Locate the cell with the specified text and output its [x, y] center coordinate. 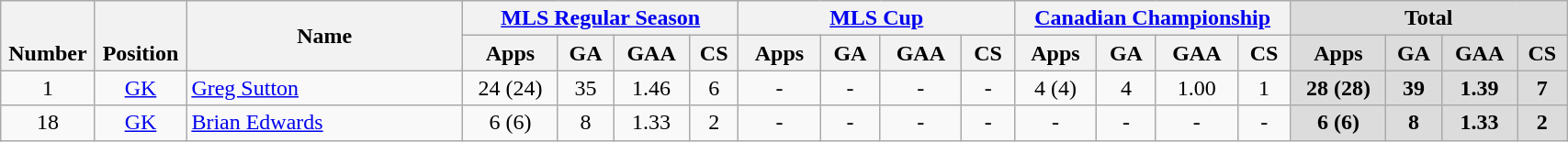
4 [1126, 88]
7 [1542, 88]
1.39 [1479, 88]
Canadian Championship [1152, 18]
1.00 [1196, 88]
MLS Cup [876, 18]
35 [585, 88]
4 (4) [1055, 88]
Total [1429, 18]
18 [48, 123]
24 (24) [510, 88]
Number [48, 36]
1.46 [652, 88]
Brian Edwards [325, 123]
Position [141, 36]
MLS Regular Season [601, 18]
28 (28) [1338, 88]
Name [325, 36]
Greg Sutton [325, 88]
6 [714, 88]
39 [1414, 88]
